Determine the [X, Y] coordinate at the center of the cell enclosing the given text.  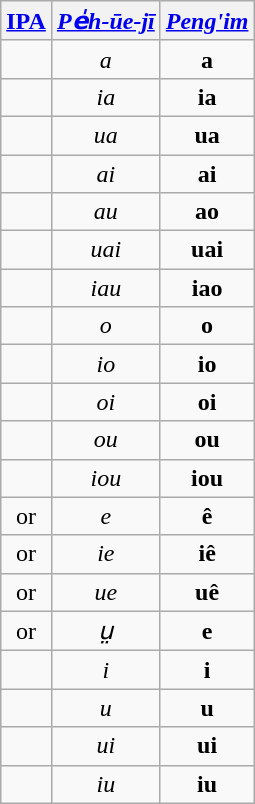
ie [106, 554]
ê [207, 516]
uê [207, 592]
ṳ [106, 631]
ao [207, 212]
au [106, 212]
IPA [26, 21]
Pe̍h-ūe-jī [106, 21]
ue [106, 592]
iao [207, 288]
iê [207, 554]
iau [106, 288]
Peng'im [207, 21]
